Output the (X, Y) coordinate of the center of the cell containing the given text.  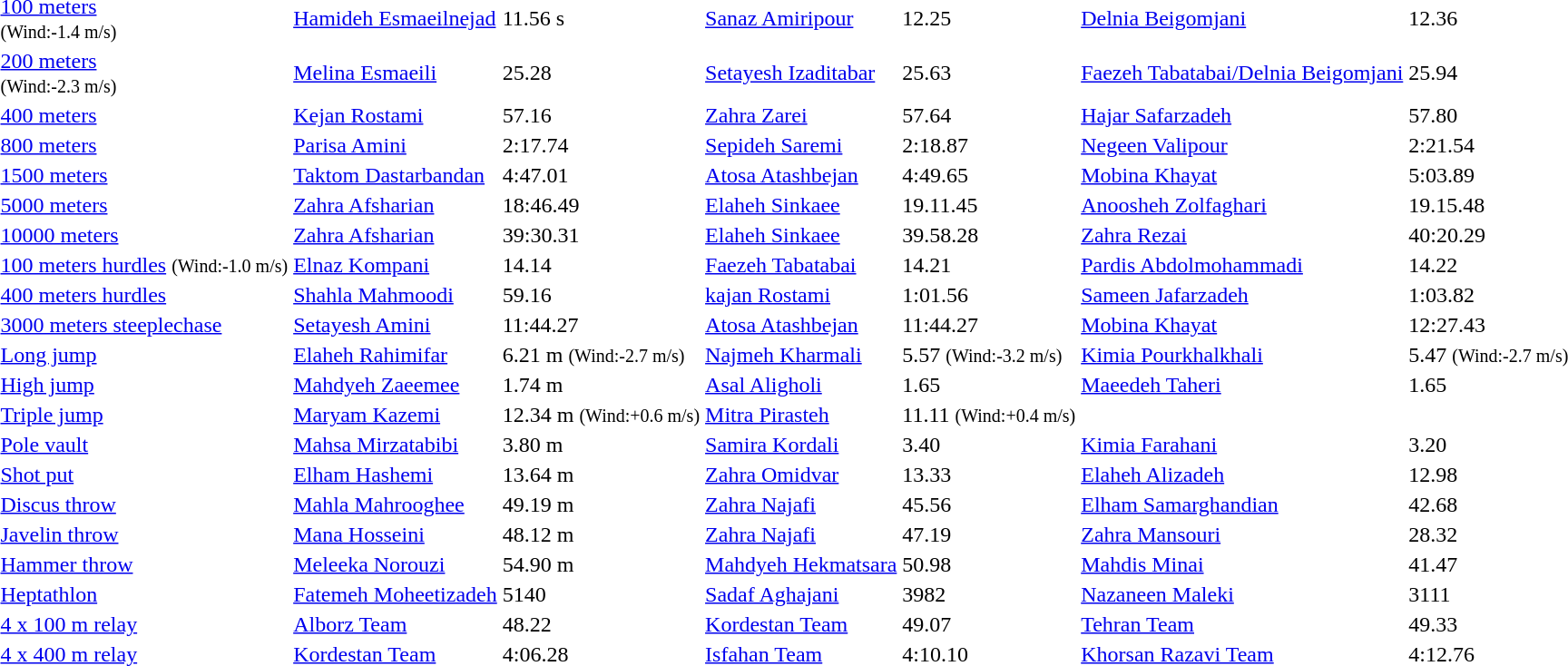
Taktom Dastarbandan (396, 175)
Elnaz Kompani (396, 265)
Maryam Kazemi (396, 415)
57.16 (601, 115)
Fatemeh Moheetizadeh (396, 594)
5140 (601, 594)
45.56 (989, 504)
Elaheh Alizadeh (1242, 475)
Faezeh Tabatabai/Delnia Beigomjani (1242, 73)
Setayesh Izaditabar (801, 73)
Faezeh Tabatabai (801, 265)
kajan Rostami (801, 295)
25.28 (601, 73)
Elaheh Rahimifar (396, 355)
14.14 (601, 265)
11.11 (Wind:+0.4 m/s) (989, 415)
Kordestan Team (801, 624)
Zahra Rezai (1242, 235)
12.34 m (Wind:+0.6 m/s) (601, 415)
Parisa Amini (396, 145)
Tehran Team (1242, 624)
Shahla Mahmoodi (396, 295)
Nazaneen Maleki (1242, 594)
Kimia Farahani (1242, 445)
Samira Kordali (801, 445)
57.64 (989, 115)
Sameen Jafarzadeh (1242, 295)
Zahra Mansouri (1242, 534)
Sadaf Aghajani (801, 594)
47.19 (989, 534)
Asal Aligholi (801, 385)
Kimia Pourkhalkhali (1242, 355)
54.90 m (601, 564)
1.65 (989, 385)
3.80 m (601, 445)
13.33 (989, 475)
Hajar Safarzadeh (1242, 115)
Anoosheh Zolfaghari (1242, 205)
3.40 (989, 445)
25.63 (989, 73)
Mahdyeh Zaeemee (396, 385)
13.64 m (601, 475)
59.16 (601, 295)
Zahra Omidvar (801, 475)
4:49.65 (989, 175)
1.74 m (601, 385)
5.57 (Wind:-3.2 m/s) (989, 355)
49.07 (989, 624)
2:18.87 (989, 145)
1:01.56 (989, 295)
14.21 (989, 265)
Kejan Rostami (396, 115)
Mahdis Minai (1242, 564)
Mahsa Mirzatabibi (396, 445)
Najmeh Kharmali (801, 355)
39.58.28 (989, 235)
Mahdyeh Hekmatsara (801, 564)
Mitra Pirasteh (801, 415)
39:30.31 (601, 235)
18:46.49 (601, 205)
Sepideh Saremi (801, 145)
Zahra Zarei (801, 115)
Setayesh Amini (396, 325)
4:47.01 (601, 175)
19.11.45 (989, 205)
Alborz Team (396, 624)
6.21 m (Wind:-2.7 m/s) (601, 355)
48.12 m (601, 534)
50.98 (989, 564)
Pardis Abdolmohammadi (1242, 265)
48.22 (601, 624)
Elham Hashemi (396, 475)
2:17.74 (601, 145)
Melina Esmaeili (396, 73)
3982 (989, 594)
Elham Samarghandian (1242, 504)
Negeen Valipour (1242, 145)
49.19 m (601, 504)
Maeedeh Taheri (1242, 385)
Meleeka Norouzi (396, 564)
Mahla Mahrooghee (396, 504)
Mana Hosseini (396, 534)
